Pinpoint the cell where the given text exists, returning its [X, Y] midpoint coordinate. 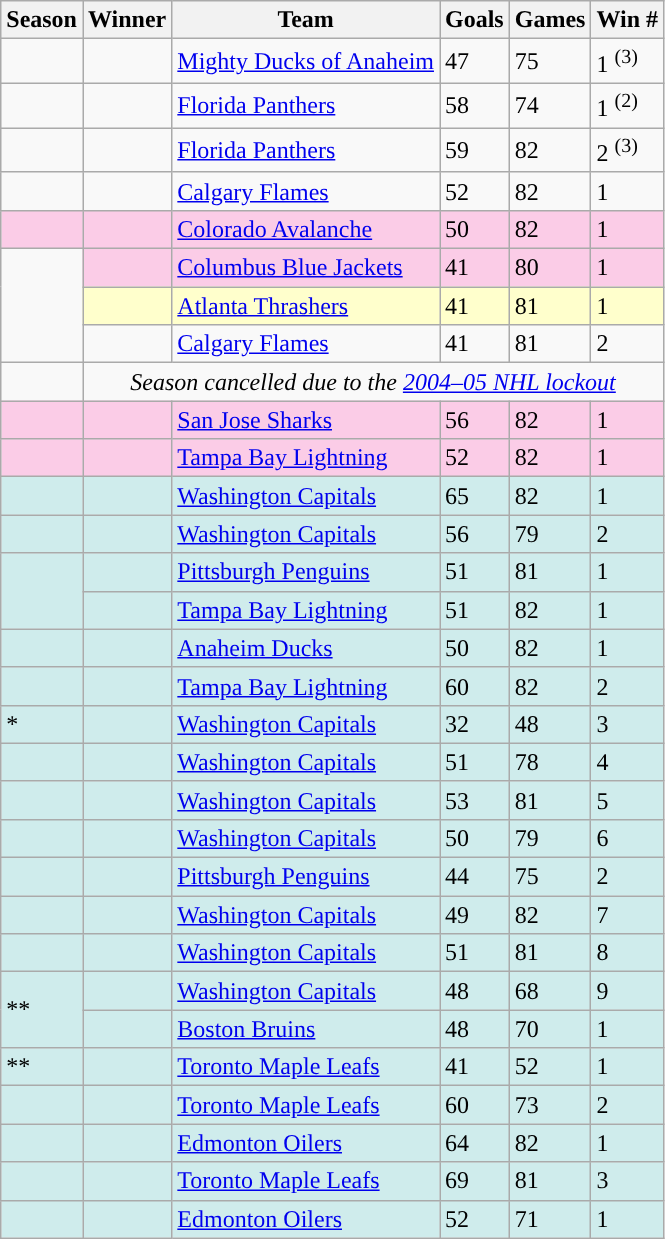
64 [475, 1143]
53 [475, 800]
Atlanta Thrashers [306, 306]
73 [550, 1105]
1 (3) [628, 62]
59 [475, 150]
Win # [628, 20]
6 [628, 839]
47 [475, 62]
4 [628, 762]
Games [550, 20]
5 [628, 800]
71 [550, 1219]
Anaheim Ducks [306, 648]
Season cancelled due to the 2004–05 NHL lockout [372, 382]
San Jose Sharks [306, 420]
Goals [475, 20]
Winner [126, 20]
44 [475, 877]
80 [550, 268]
1 (2) [628, 106]
* [42, 724]
Colorado Avalanche [306, 230]
70 [550, 1029]
49 [475, 915]
58 [475, 106]
2 (3) [628, 150]
74 [550, 106]
Mighty Ducks of Anaheim [306, 62]
9 [628, 991]
69 [475, 1181]
Team [306, 20]
68 [550, 991]
78 [550, 762]
Season [42, 20]
8 [628, 953]
32 [475, 724]
65 [475, 496]
Boston Bruins [306, 1029]
7 [628, 915]
Columbus Blue Jackets [306, 268]
